From the cell containing the given text, extract its center point as [x, y] coordinate. 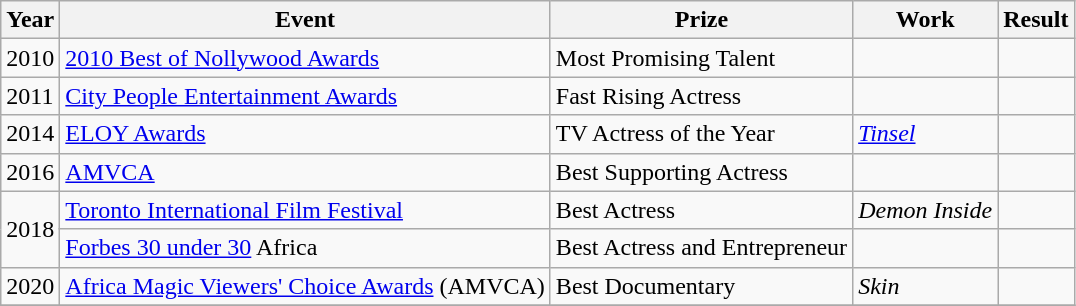
Skin [926, 286]
2010 [30, 58]
Tinsel [926, 134]
Africa Magic Viewers' Choice Awards (AMVCA) [306, 286]
AMVCA [306, 172]
Work [926, 20]
Demon Inside [926, 210]
City People Entertainment Awards [306, 96]
Result [1036, 20]
Best Actress [701, 210]
Forbes 30 under 30 Africa [306, 248]
Event [306, 20]
Best Supporting Actress [701, 172]
2020 [30, 286]
Toronto International Film Festival [306, 210]
2014 [30, 134]
2010 Best of Nollywood Awards [306, 58]
2018 [30, 229]
Fast Rising Actress [701, 96]
Year [30, 20]
Best Actress and Entrepreneur [701, 248]
Best Documentary [701, 286]
2016 [30, 172]
TV Actress of the Year [701, 134]
Prize [701, 20]
ELOY Awards [306, 134]
Most Promising Talent [701, 58]
2011 [30, 96]
